Scan for the cell matching the given text and deliver its (X, Y) coordinate at center. 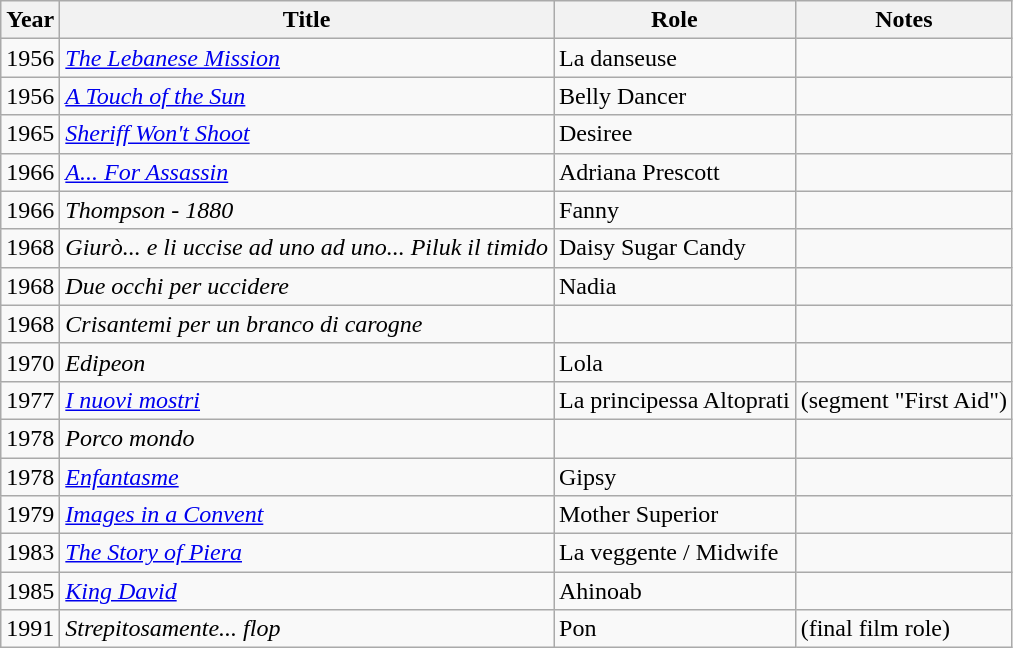
1991 (30, 629)
1979 (30, 515)
Ahinoab (675, 591)
La principessa Altoprati (675, 400)
1970 (30, 362)
La danseuse (675, 58)
1983 (30, 553)
1977 (30, 400)
A Touch of the Sun (307, 96)
Nadia (675, 286)
I nuovi mostri (307, 400)
Belly Dancer (675, 96)
Gipsy (675, 477)
Fanny (675, 210)
Images in a Convent (307, 515)
Thompson - 1880 (307, 210)
A... For Assassin (307, 172)
Crisantemi per un branco di carogne (307, 324)
Notes (904, 20)
Adriana Prescott (675, 172)
(segment "First Aid") (904, 400)
Strepitosamente... flop (307, 629)
Pon (675, 629)
The Story of Piera (307, 553)
Sheriff Won't Shoot (307, 134)
Year (30, 20)
Title (307, 20)
Porco mondo (307, 438)
(final film role) (904, 629)
Giurò... e li uccise ad uno ad uno... Piluk il timido (307, 248)
Lola (675, 362)
Due occhi per uccidere (307, 286)
La veggente / Midwife (675, 553)
Desiree (675, 134)
Mother Superior (675, 515)
King David (307, 591)
1985 (30, 591)
Edipeon (307, 362)
1965 (30, 134)
The Lebanese Mission (307, 58)
Enfantasme (307, 477)
Role (675, 20)
Daisy Sugar Candy (675, 248)
